Output the (X, Y) coordinate of the center of the cell containing the given text.  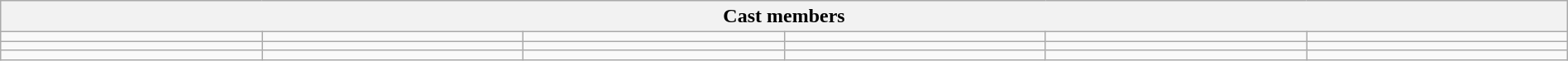
Cast members (784, 16)
